Capture the cell that displays the provided text and extract its (X, Y) central coordinate. 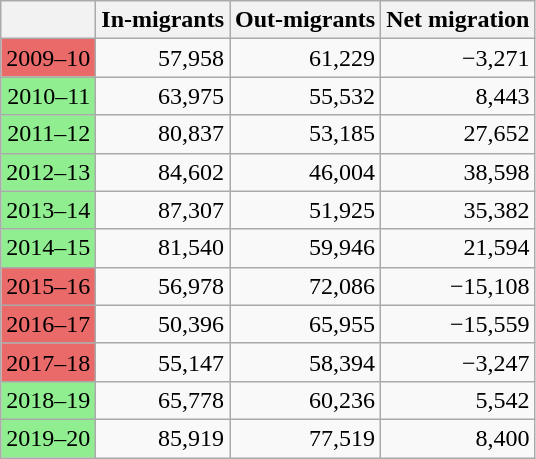
21,594 (458, 248)
51,925 (306, 210)
Net migration (458, 20)
2010–11 (48, 96)
87,307 (163, 210)
63,975 (163, 96)
8,443 (458, 96)
Out-migrants (306, 20)
56,978 (163, 286)
46,004 (306, 172)
65,955 (306, 324)
27,652 (458, 134)
−15,559 (458, 324)
−15,108 (458, 286)
38,598 (458, 172)
59,946 (306, 248)
81,540 (163, 248)
50,396 (163, 324)
2013–14 (48, 210)
53,185 (306, 134)
57,958 (163, 58)
5,542 (458, 400)
55,147 (163, 362)
65,778 (163, 400)
58,394 (306, 362)
2017–18 (48, 362)
84,602 (163, 172)
−3,271 (458, 58)
−3,247 (458, 362)
2015–16 (48, 286)
77,519 (306, 438)
2012–13 (48, 172)
80,837 (163, 134)
35,382 (458, 210)
85,919 (163, 438)
2011–12 (48, 134)
61,229 (306, 58)
2019–20 (48, 438)
72,086 (306, 286)
2016–17 (48, 324)
2014–15 (48, 248)
8,400 (458, 438)
60,236 (306, 400)
2018–19 (48, 400)
55,532 (306, 96)
In-migrants (163, 20)
2009–10 (48, 58)
